Provide the (X, Y) coordinate of the cell's center where the given text is located.  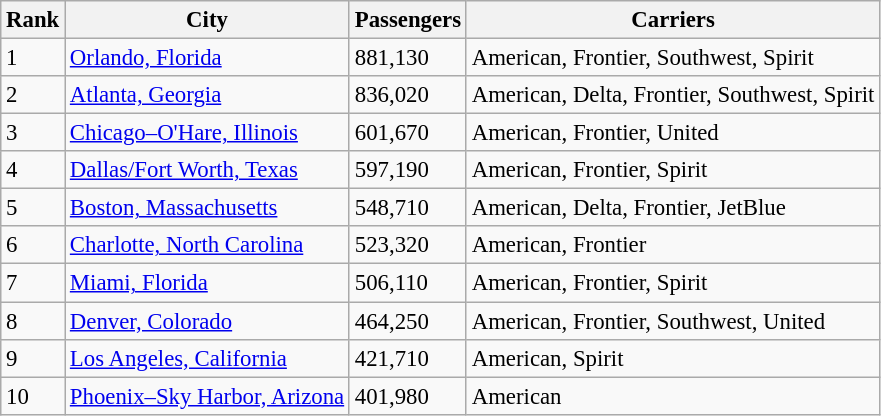
American, Frontier, Southwest, Spirit (672, 58)
601,670 (408, 133)
523,320 (408, 245)
Orlando, Florida (208, 58)
1 (33, 58)
3 (33, 133)
5 (33, 208)
9 (33, 358)
Charlotte, North Carolina (208, 245)
548,710 (408, 208)
7 (33, 283)
Miami, Florida (208, 283)
464,250 (408, 321)
506,110 (408, 283)
American, Frontier, Southwest, United (672, 321)
Chicago–O'Hare, Illinois (208, 133)
Atlanta, Georgia (208, 95)
Boston, Massachusetts (208, 208)
American, Delta, Frontier, Southwest, Spirit (672, 95)
421,710 (408, 358)
City (208, 20)
836,020 (408, 95)
American, Frontier, United (672, 133)
Passengers (408, 20)
401,980 (408, 396)
Denver, Colorado (208, 321)
Carriers (672, 20)
American, Frontier (672, 245)
American, Delta, Frontier, JetBlue (672, 208)
8 (33, 321)
6 (33, 245)
4 (33, 170)
Rank (33, 20)
10 (33, 396)
Dallas/Fort Worth, Texas (208, 170)
2 (33, 95)
Los Angeles, California (208, 358)
881,130 (408, 58)
American, Spirit (672, 358)
American (672, 396)
Phoenix–Sky Harbor, Arizona (208, 396)
597,190 (408, 170)
